Extract the (X, Y) coordinate from the center of the cell holding the provided text.  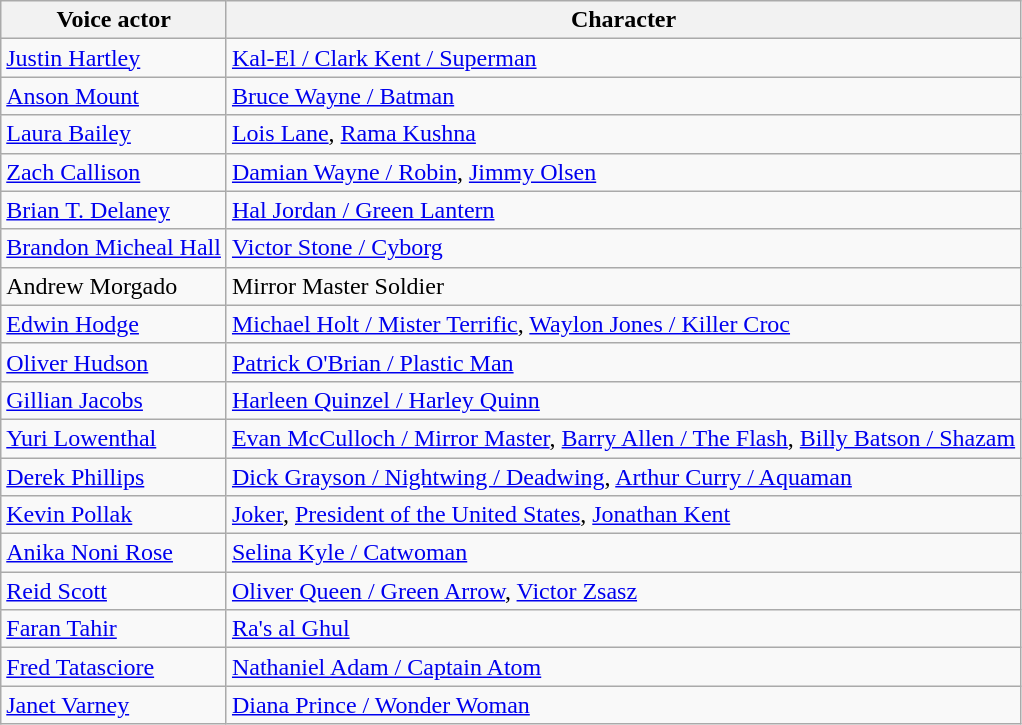
Kevin Pollak (114, 515)
Evan McCulloch / Mirror Master, Barry Allen / The Flash, Billy Batson / Shazam (623, 438)
Justin Hartley (114, 58)
Anson Mount (114, 96)
Bruce Wayne / Batman (623, 96)
Gillian Jacobs (114, 400)
Character (623, 20)
Oliver Hudson (114, 362)
Janet Varney (114, 705)
Laura Bailey (114, 134)
Dick Grayson / Nightwing / Deadwing, Arthur Curry / Aquaman (623, 477)
Hal Jordan / Green Lantern (623, 210)
Lois Lane, Rama Kushna (623, 134)
Oliver Queen / Green Arrow, Victor Zsasz (623, 591)
Brandon Micheal Hall (114, 248)
Brian T. Delaney (114, 210)
Victor Stone / Cyborg (623, 248)
Edwin Hodge (114, 324)
Mirror Master Soldier (623, 286)
Reid Scott (114, 591)
Damian Wayne / Robin, Jimmy Olsen (623, 172)
Yuri Lowenthal (114, 438)
Patrick O'Brian / Plastic Man (623, 362)
Harleen Quinzel / Harley Quinn (623, 400)
Selina Kyle / Catwoman (623, 553)
Michael Holt / Mister Terrific, Waylon Jones / Killer Croc (623, 324)
Ra's al Ghul (623, 629)
Zach Callison (114, 172)
Faran Tahir (114, 629)
Kal-El / Clark Kent / Superman (623, 58)
Joker, President of the United States, Jonathan Kent (623, 515)
Fred Tatasciore (114, 667)
Nathaniel Adam / Captain Atom (623, 667)
Anika Noni Rose (114, 553)
Diana Prince / Wonder Woman (623, 705)
Voice actor (114, 20)
Andrew Morgado (114, 286)
Derek Phillips (114, 477)
